Locate the cell with the specified text and output its [X, Y] center coordinate. 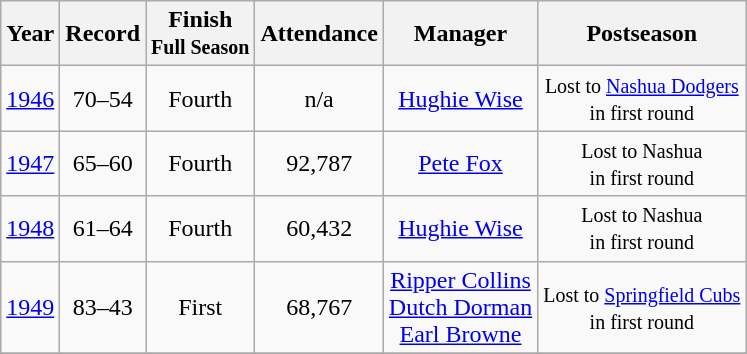
Ripper CollinsDutch DormanEarl Browne [460, 307]
70–54 [103, 98]
Lost to Nashua Dodgersin first round [642, 98]
Manager [460, 34]
Record [103, 34]
Pete Fox [460, 164]
1947 [30, 164]
60,432 [319, 228]
61–64 [103, 228]
1948 [30, 228]
Lost to Springfield Cubsin first round [642, 307]
First [200, 307]
1946 [30, 98]
68,767 [319, 307]
n/a [319, 98]
Postseason [642, 34]
Year [30, 34]
65–60 [103, 164]
Finish Full Season [200, 34]
1949 [30, 307]
Attendance [319, 34]
92,787 [319, 164]
83–43 [103, 307]
